From the cell containing the given text, extract its center point as [X, Y] coordinate. 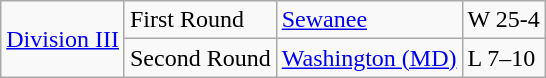
L 7–10 [504, 58]
Division III [63, 39]
Second Round [200, 58]
Sewanee [369, 20]
First Round [200, 20]
Washington (MD) [369, 58]
W 25-4 [504, 20]
